Capture the cell that displays the provided text and extract its (X, Y) central coordinate. 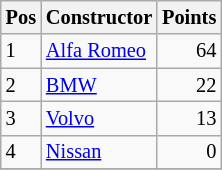
Pos (21, 17)
64 (189, 51)
Nissan (99, 152)
2 (21, 85)
Volvo (99, 118)
BMW (99, 85)
Points (189, 17)
Constructor (99, 17)
13 (189, 118)
0 (189, 152)
1 (21, 51)
Alfa Romeo (99, 51)
3 (21, 118)
22 (189, 85)
4 (21, 152)
